Capture the cell that displays the provided text and extract its [x, y] central coordinate. 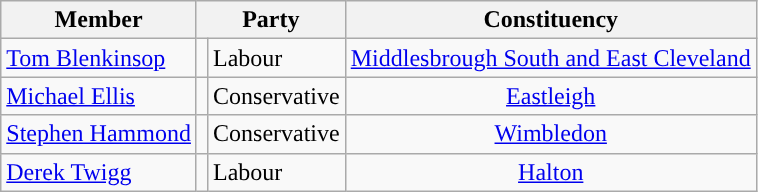
Eastleigh [550, 96]
Tom Blenkinsop [99, 58]
Member [99, 20]
Constituency [550, 20]
Party [270, 20]
Middlesbrough South and East Cleveland [550, 58]
Wimbledon [550, 134]
Halton [550, 172]
Stephen Hammond [99, 134]
Michael Ellis [99, 96]
Derek Twigg [99, 172]
